Capture the cell that displays the provided text and extract its [X, Y] central coordinate. 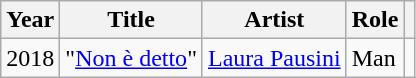
Year [30, 20]
2018 [30, 58]
Role [375, 20]
Man [375, 58]
Title [132, 20]
Artist [274, 20]
"Non è detto" [132, 58]
Laura Pausini [274, 58]
